Return (x, y) of the center of cell containing provided text 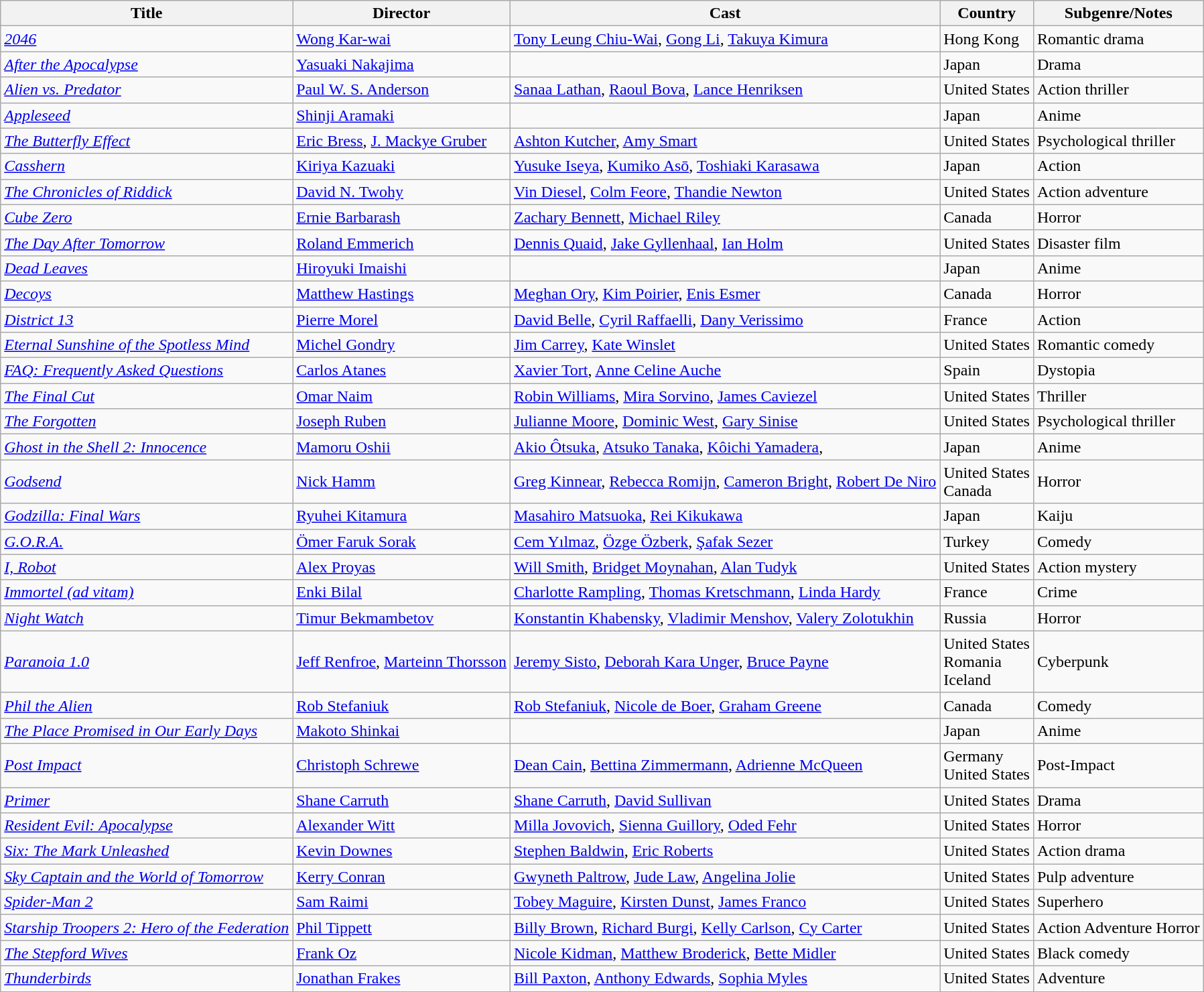
Godsend (147, 481)
Meghan Ory, Kim Poirier, Enis Esmer (725, 294)
Xavier Tort, Anne Celine Auche (725, 371)
Sam Raimi (402, 902)
Timur Bekmambetov (402, 618)
Jonathan Frakes (402, 979)
Cyberpunk (1118, 662)
Joseph Ruben (402, 422)
Cube Zero (147, 217)
Milla Jovovich, Sienna Guillory, Oded Fehr (725, 826)
Director (402, 13)
Action Adventure Horror (1118, 928)
Romantic drama (1118, 39)
Nicole Kidman, Matthew Broderick, Bette Midler (725, 953)
Night Watch (147, 618)
Godzilla: Final Wars (147, 516)
Kerry Conran (402, 877)
Resident Evil: Apocalypse (147, 826)
The Stepford Wives (147, 953)
Dennis Quaid, Jake Gyllenhaal, Ian Holm (725, 243)
I, Robot (147, 567)
Jeremy Sisto, Deborah Kara Unger, Bruce Payne (725, 662)
Yusuke Iseya, Kumiko Asō, Toshiaki Karasawa (725, 166)
Vin Diesel, Colm Feore, Thandie Newton (725, 192)
Carlos Atanes (402, 371)
Ernie Barbarash (402, 217)
Greg Kinnear, Rebecca Romijn, Cameron Bright, Robert De Niro (725, 481)
Matthew Hastings (402, 294)
The Forgotten (147, 422)
Phil Tippett (402, 928)
Hiroyuki Imaishi (402, 268)
Enki Bilal (402, 593)
Shane Carruth, David Sullivan (725, 800)
Sanaa Lathan, Raoul Bova, Lance Henriksen (725, 90)
Wong Kar-wai (402, 39)
Thriller (1118, 396)
Ghost in the Shell 2: Innocence (147, 447)
Title (147, 13)
Subgenre/Notes (1118, 13)
Superhero (1118, 902)
Julianne Moore, Dominic West, Gary Sinise (725, 422)
United StatesRomaniaIceland (987, 662)
Tony Leung Chiu-Wai, Gong Li, Takuya Kimura (725, 39)
Dystopia (1118, 371)
Russia (987, 618)
Frank Oz (402, 953)
Masahiro Matsuoka, Rei Kikukawa (725, 516)
Spider-Man 2 (147, 902)
Jim Carrey, Kate Winslet (725, 345)
Charlotte Rampling, Thomas Kretschmann, Linda Hardy (725, 593)
Alien vs. Predator (147, 90)
The Day After Tomorrow (147, 243)
Stephen Baldwin, Eric Roberts (725, 851)
Romantic comedy (1118, 345)
Action adventure (1118, 192)
Action drama (1118, 851)
Disaster film (1118, 243)
Cast (725, 13)
Makoto Shinkai (402, 731)
Paul W. S. Anderson (402, 90)
District 13 (147, 320)
Kiriya Kazuaki (402, 166)
Rob Stefaniuk (402, 705)
Shane Carruth (402, 800)
Ömer Faruk Sorak (402, 542)
Action mystery (1118, 567)
Post Impact (147, 765)
Decoys (147, 294)
Rob Stefaniuk, Nicole de Boer, Graham Greene (725, 705)
Pulp adventure (1118, 877)
Alexander Witt (402, 826)
Starship Troopers 2: Hero of the Federation (147, 928)
Kaiju (1118, 516)
David Belle, Cyril Raffaelli, Dany Verissimo (725, 320)
Turkey (987, 542)
FAQ: Frequently Asked Questions (147, 371)
Primer (147, 800)
Roland Emmerich (402, 243)
Casshern (147, 166)
Omar Naim (402, 396)
Mamoru Oshii (402, 447)
Paranoia 1.0 (147, 662)
Black comedy (1118, 953)
G.O.R.A. (147, 542)
Michel Gondry (402, 345)
Konstantin Khabensky, Vladimir Menshov, Valery Zolotukhin (725, 618)
Eternal Sunshine of the Spotless Mind (147, 345)
Gwyneth Paltrow, Jude Law, Angelina Jolie (725, 877)
Ryuhei Kitamura (402, 516)
The Chronicles of Riddick (147, 192)
David N. Twohy (402, 192)
Thunderbirds (147, 979)
Dead Leaves (147, 268)
Will Smith, Bridget Moynahan, Alan Tudyk (725, 567)
2046 (147, 39)
Tobey Maguire, Kirsten Dunst, James Franco (725, 902)
Appleseed (147, 115)
Bill Paxton, Anthony Edwards, Sophia Myles (725, 979)
Immortel (ad vitam) (147, 593)
Nick Hamm (402, 481)
The Place Promised in Our Early Days (147, 731)
Cem Yılmaz, Özge Özberk, Şafak Sezer (725, 542)
United StatesCanada (987, 481)
Adventure (1118, 979)
The Butterfly Effect (147, 141)
Phil the Alien (147, 705)
Crime (1118, 593)
Yasuaki Nakajima (402, 64)
Country (987, 13)
Jeff Renfroe, Marteinn Thorsson (402, 662)
GermanyUnited States (987, 765)
Robin Williams, Mira Sorvino, James Caviezel (725, 396)
After the Apocalypse (147, 64)
Dean Cain, Bettina Zimmermann, Adrienne McQueen (725, 765)
Sky Captain and the World of Tomorrow (147, 877)
Spain (987, 371)
Six: The Mark Unleashed (147, 851)
Alex Proyas (402, 567)
The Final Cut (147, 396)
Kevin Downes (402, 851)
Zachary Bennett, Michael Riley (725, 217)
Pierre Morel (402, 320)
Action thriller (1118, 90)
Akio Ôtsuka, Atsuko Tanaka, Kôichi Yamadera, (725, 447)
Ashton Kutcher, Amy Smart (725, 141)
Eric Bress, J. Mackye Gruber (402, 141)
Christoph Schrewe (402, 765)
Billy Brown, Richard Burgi, Kelly Carlson, Cy Carter (725, 928)
Shinji Aramaki (402, 115)
Hong Kong (987, 39)
Post-Impact (1118, 765)
